Pinpoint the cell where the given text exists, returning its (X, Y) midpoint coordinate. 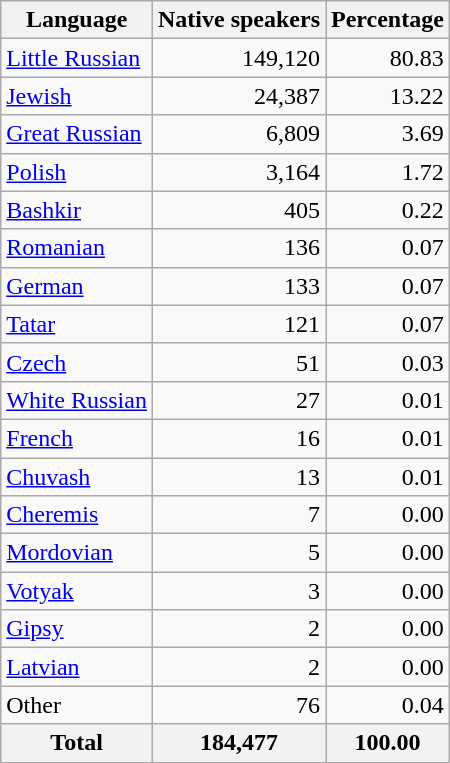
121 (238, 324)
405 (238, 210)
Little Russian (77, 58)
Jewish (77, 96)
80.83 (388, 58)
0.03 (388, 362)
Polish (77, 172)
Chuvash (77, 477)
3,164 (238, 172)
Votyak (77, 591)
White Russian (77, 400)
1.72 (388, 172)
7 (238, 515)
6,809 (238, 134)
5 (238, 553)
0.04 (388, 705)
French (77, 438)
Cheremis (77, 515)
13.22 (388, 96)
Tatar (77, 324)
16 (238, 438)
51 (238, 362)
Gipsy (77, 629)
136 (238, 248)
76 (238, 705)
Other (77, 705)
24,387 (238, 96)
3.69 (388, 134)
184,477 (238, 743)
0.22 (388, 210)
3 (238, 591)
Percentage (388, 20)
Bashkir (77, 210)
Total (77, 743)
133 (238, 286)
Latvian (77, 667)
13 (238, 477)
27 (238, 400)
German (77, 286)
Romanian (77, 248)
Language (77, 20)
Czech (77, 362)
100.00 (388, 743)
Great Russian (77, 134)
Mordovian (77, 553)
Native speakers (238, 20)
149,120 (238, 58)
